Find where the given text appears and provide that cell's center as [X, Y] coordinate. 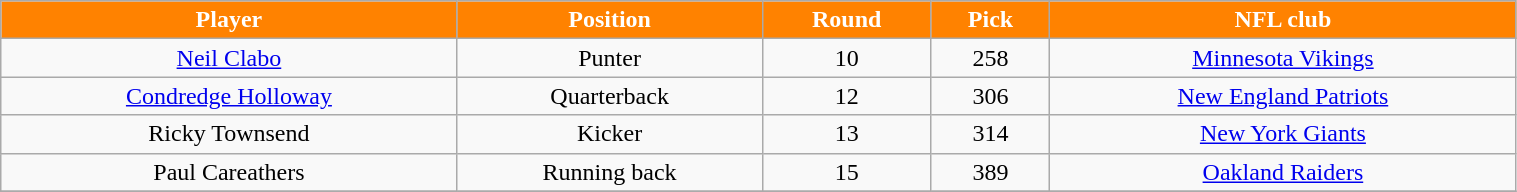
Neil Clabo [229, 58]
12 [846, 96]
Round [846, 20]
Ricky Townsend [229, 134]
Oakland Raiders [1283, 172]
Punter [610, 58]
258 [990, 58]
Minnesota Vikings [1283, 58]
Pick [990, 20]
New York Giants [1283, 134]
Running back [610, 172]
Condredge Holloway [229, 96]
Quarterback [610, 96]
Position [610, 20]
Kicker [610, 134]
15 [846, 172]
306 [990, 96]
13 [846, 134]
New England Patriots [1283, 96]
Paul Careathers [229, 172]
Player [229, 20]
389 [990, 172]
NFL club [1283, 20]
314 [990, 134]
10 [846, 58]
